Return [x, y] of the center of cell containing provided text 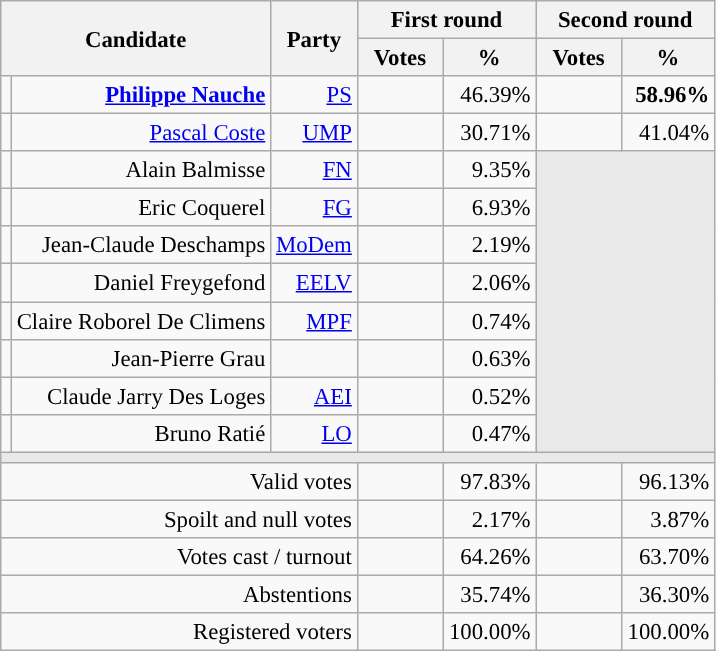
Second round [626, 20]
Candidate [136, 38]
0.63% [490, 358]
35.74% [490, 594]
PS [314, 95]
2.17% [490, 519]
MPF [314, 321]
Party [314, 38]
36.30% [668, 594]
2.06% [490, 283]
First round [446, 20]
41.04% [668, 133]
Philippe Nauche [140, 95]
Jean-Claude Deschamps [140, 245]
Claire Roborel De Climens [140, 321]
0.52% [490, 396]
Alain Balmisse [140, 170]
3.87% [668, 519]
Daniel Freygefond [140, 283]
Valid votes [179, 482]
0.74% [490, 321]
Spoilt and null votes [179, 519]
46.39% [490, 95]
Eric Coquerel [140, 208]
9.35% [490, 170]
FG [314, 208]
Registered voters [179, 632]
Jean-Pierre Grau [140, 358]
58.96% [668, 95]
FN [314, 170]
6.93% [490, 208]
EELV [314, 283]
30.71% [490, 133]
Pascal Coste [140, 133]
63.70% [668, 557]
96.13% [668, 482]
Votes cast / turnout [179, 557]
Abstentions [179, 594]
97.83% [490, 482]
UMP [314, 133]
0.47% [490, 433]
64.26% [490, 557]
Bruno Ratié [140, 433]
LO [314, 433]
Claude Jarry Des Loges [140, 396]
2.19% [490, 245]
AEI [314, 396]
MoDem [314, 245]
